Return the (X, Y) coordinate for the center point of the cell that contains the specified text.  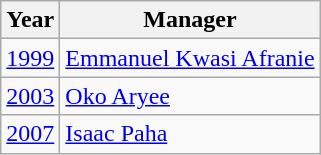
2007 (30, 134)
Manager (190, 20)
2003 (30, 96)
Isaac Paha (190, 134)
Year (30, 20)
Oko Aryee (190, 96)
1999 (30, 58)
Emmanuel Kwasi Afranie (190, 58)
